Find where the given text appears and provide that cell's center as (X, Y) coordinate. 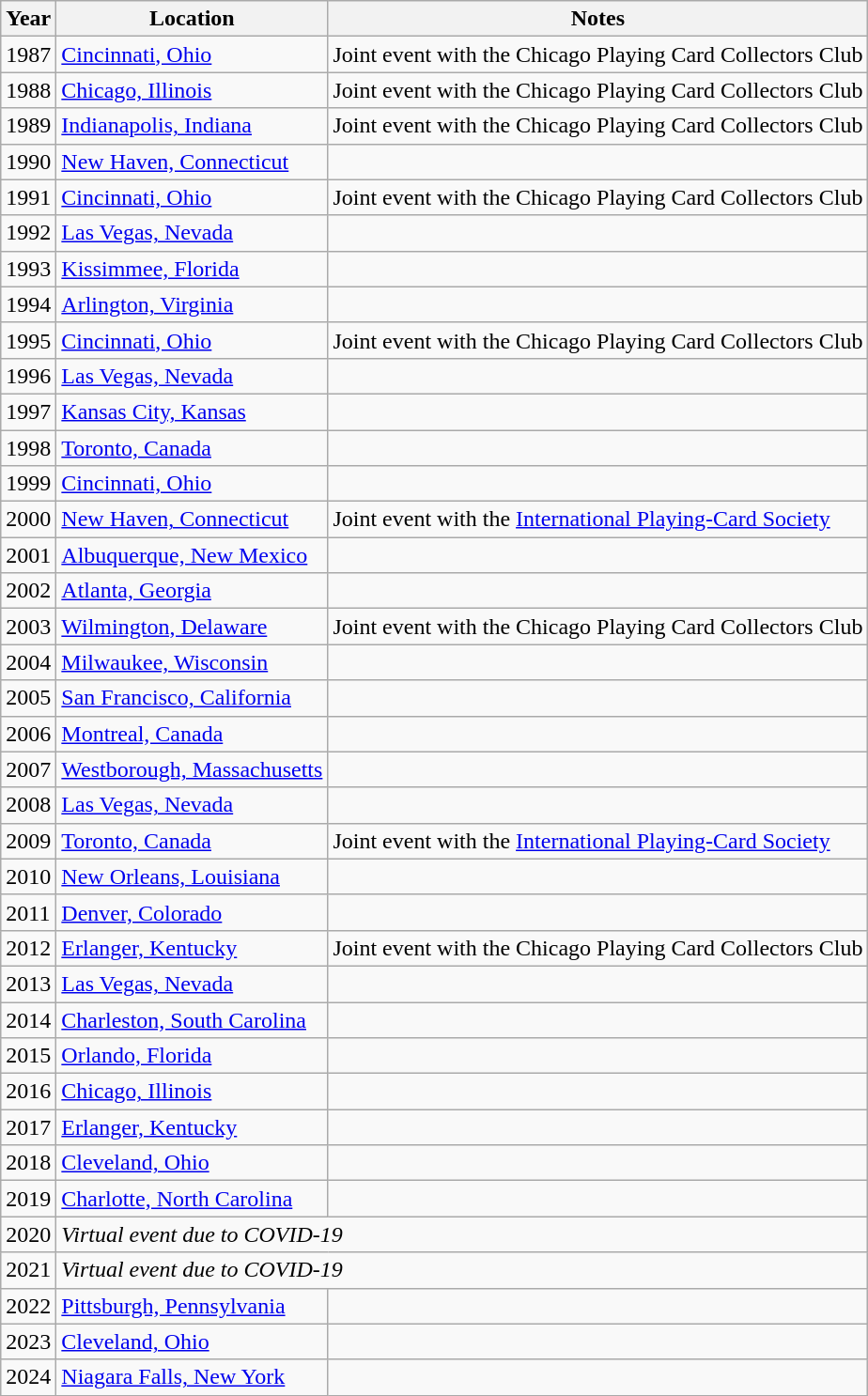
2020 (28, 1234)
2009 (28, 841)
Westborough, Massachusetts (192, 769)
Montreal, Canada (192, 734)
Wilmington, Delaware (192, 627)
1988 (28, 90)
Location (192, 19)
Charlotte, North Carolina (192, 1199)
2023 (28, 1342)
San Francisco, California (192, 698)
2002 (28, 591)
2012 (28, 948)
2019 (28, 1199)
2005 (28, 698)
Kissimmee, Florida (192, 269)
2018 (28, 1163)
2022 (28, 1306)
Kansas City, Kansas (192, 411)
1998 (28, 448)
1991 (28, 197)
Pittsburgh, Pennsylvania (192, 1306)
1994 (28, 304)
1999 (28, 484)
2006 (28, 734)
Arlington, Virginia (192, 304)
Indianapolis, Indiana (192, 126)
Niagara Falls, New York (192, 1377)
2001 (28, 555)
Orlando, Florida (192, 1056)
Albuquerque, New Mexico (192, 555)
Denver, Colorado (192, 912)
2017 (28, 1127)
Milwaukee, Wisconsin (192, 662)
1989 (28, 126)
Charleston, South Carolina (192, 1019)
2016 (28, 1092)
1996 (28, 376)
2008 (28, 805)
2014 (28, 1019)
1993 (28, 269)
1997 (28, 411)
1992 (28, 233)
2011 (28, 912)
1987 (28, 54)
Notes (597, 19)
2007 (28, 769)
Year (28, 19)
New Orleans, Louisiana (192, 876)
2000 (28, 520)
2024 (28, 1377)
1995 (28, 340)
1990 (28, 162)
2004 (28, 662)
2003 (28, 627)
2013 (28, 984)
2010 (28, 876)
2015 (28, 1056)
2021 (28, 1270)
Atlanta, Georgia (192, 591)
